Determine the [X, Y] coordinate at the center of the cell enclosing the given text.  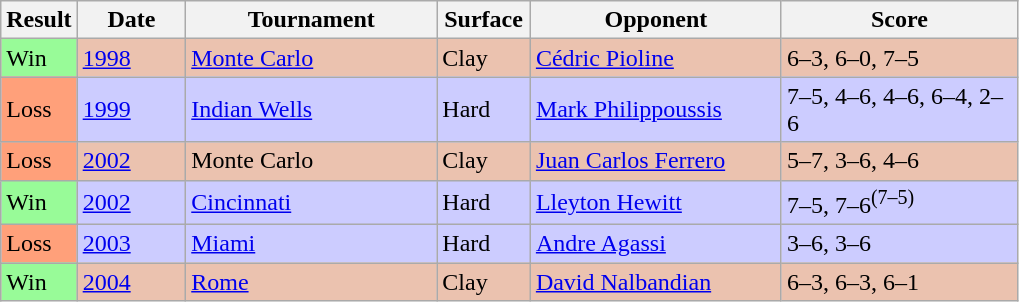
Surface [484, 20]
Opponent [656, 20]
3–6, 3–6 [899, 244]
7–5, 7–6(7–5) [899, 202]
Miami [312, 244]
David Nalbandian [656, 282]
2004 [132, 282]
Tournament [312, 20]
Score [899, 20]
Result [39, 20]
2003 [132, 244]
Rome [312, 282]
Indian Wells [312, 110]
Cédric Pioline [656, 58]
Cincinnati [312, 202]
6–3, 6–3, 6–1 [899, 282]
6–3, 6–0, 7–5 [899, 58]
7–5, 4–6, 4–6, 6–4, 2–6 [899, 110]
Mark Philippoussis [656, 110]
1998 [132, 58]
Date [132, 20]
5–7, 3–6, 4–6 [899, 161]
Andre Agassi [656, 244]
Juan Carlos Ferrero [656, 161]
1999 [132, 110]
Lleyton Hewitt [656, 202]
